Locate the cell with the specified text and output its [x, y] center coordinate. 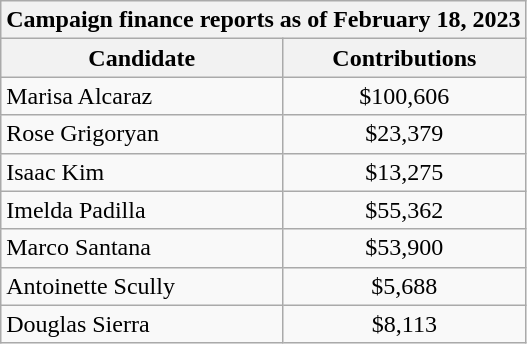
$8,113 [404, 324]
Isaac Kim [142, 172]
Antoinette Scully [142, 286]
Douglas Sierra [142, 324]
$100,606 [404, 96]
Candidate [142, 58]
Contributions [404, 58]
Marisa Alcaraz [142, 96]
$13,275 [404, 172]
Rose Grigoryan [142, 134]
$5,688 [404, 286]
Imelda Padilla [142, 210]
Marco Santana [142, 248]
$23,379 [404, 134]
Campaign finance reports as of February 18, 2023 [264, 20]
$53,900 [404, 248]
$55,362 [404, 210]
